Search for the cell housing the specified text and yield its (x, y) center coordinate. 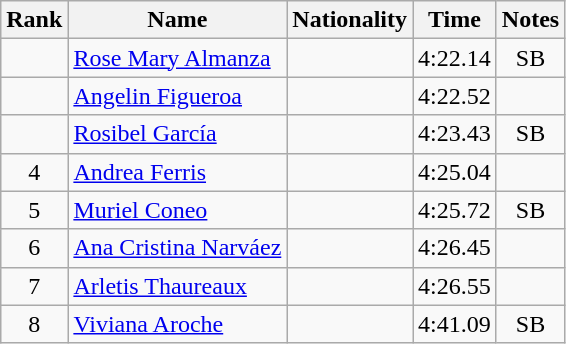
4:26.45 (455, 248)
Andrea Ferris (178, 172)
4:23.43 (455, 134)
Arletis Thaureaux (178, 286)
Time (455, 20)
Notes (530, 20)
Viviana Aroche (178, 324)
Nationality (350, 20)
4 (34, 172)
Name (178, 20)
5 (34, 210)
4:22.52 (455, 96)
Muriel Coneo (178, 210)
8 (34, 324)
4:26.55 (455, 286)
4:25.04 (455, 172)
4:25.72 (455, 210)
Rose Mary Almanza (178, 58)
6 (34, 248)
Rosibel García (178, 134)
4:22.14 (455, 58)
7 (34, 286)
Rank (34, 20)
Angelin Figueroa (178, 96)
Ana Cristina Narváez (178, 248)
4:41.09 (455, 324)
